Extract the [X, Y] coordinate from the center of the cell holding the provided text.  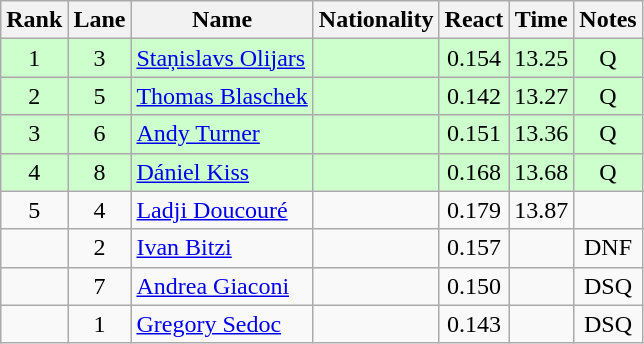
Time [542, 20]
13.36 [542, 134]
0.143 [474, 324]
Name [222, 20]
Thomas Blaschek [222, 96]
0.150 [474, 286]
Lane [100, 20]
Nationality [376, 20]
13.25 [542, 58]
Andy Turner [222, 134]
6 [100, 134]
Dániel Kiss [222, 172]
Staņislavs Olijars [222, 58]
Ladji Doucouré [222, 210]
Andrea Giaconi [222, 286]
0.179 [474, 210]
0.157 [474, 248]
13.27 [542, 96]
React [474, 20]
0.151 [474, 134]
Rank [34, 20]
Notes [608, 20]
8 [100, 172]
13.68 [542, 172]
0.154 [474, 58]
7 [100, 286]
DNF [608, 248]
Gregory Sedoc [222, 324]
0.142 [474, 96]
0.168 [474, 172]
Ivan Bitzi [222, 248]
13.87 [542, 210]
